Determine the [x, y] coordinate at the center of the cell enclosing the given text.  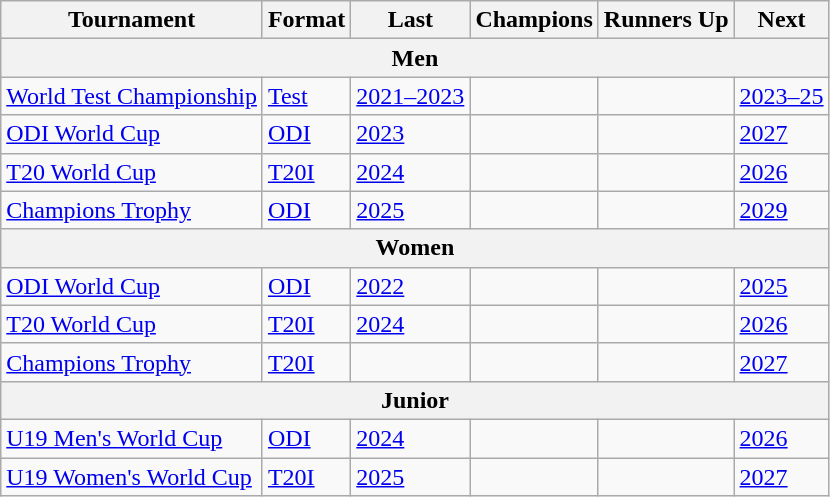
Next [782, 20]
Test [306, 96]
2023 [410, 134]
Women [415, 248]
2022 [410, 286]
Last [410, 20]
Champions [534, 20]
U19 Women's World Cup [132, 477]
2029 [782, 210]
Junior [415, 400]
World Test Championship [132, 96]
Men [415, 58]
2023–25 [782, 96]
Format [306, 20]
2021–2023 [410, 96]
Tournament [132, 20]
U19 Men's World Cup [132, 438]
Runners Up [666, 20]
